Return (X, Y) of the center of cell containing provided text 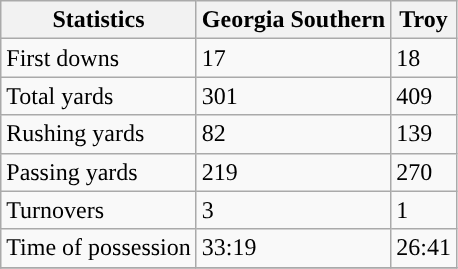
139 (424, 134)
17 (293, 58)
3 (293, 210)
409 (424, 96)
219 (293, 172)
Total yards (99, 96)
33:19 (293, 248)
Troy (424, 20)
Passing yards (99, 172)
82 (293, 134)
Statistics (99, 20)
Time of possession (99, 248)
1 (424, 210)
Turnovers (99, 210)
270 (424, 172)
18 (424, 58)
Georgia Southern (293, 20)
301 (293, 96)
First downs (99, 58)
26:41 (424, 248)
Rushing yards (99, 134)
